Detect which cell encompasses the target text, then output its (x, y) center coordinate. 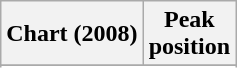
Chart (2008) (72, 34)
Peakposition (189, 34)
